Extract the (x, y) coordinate from the center of the cell holding the provided text.  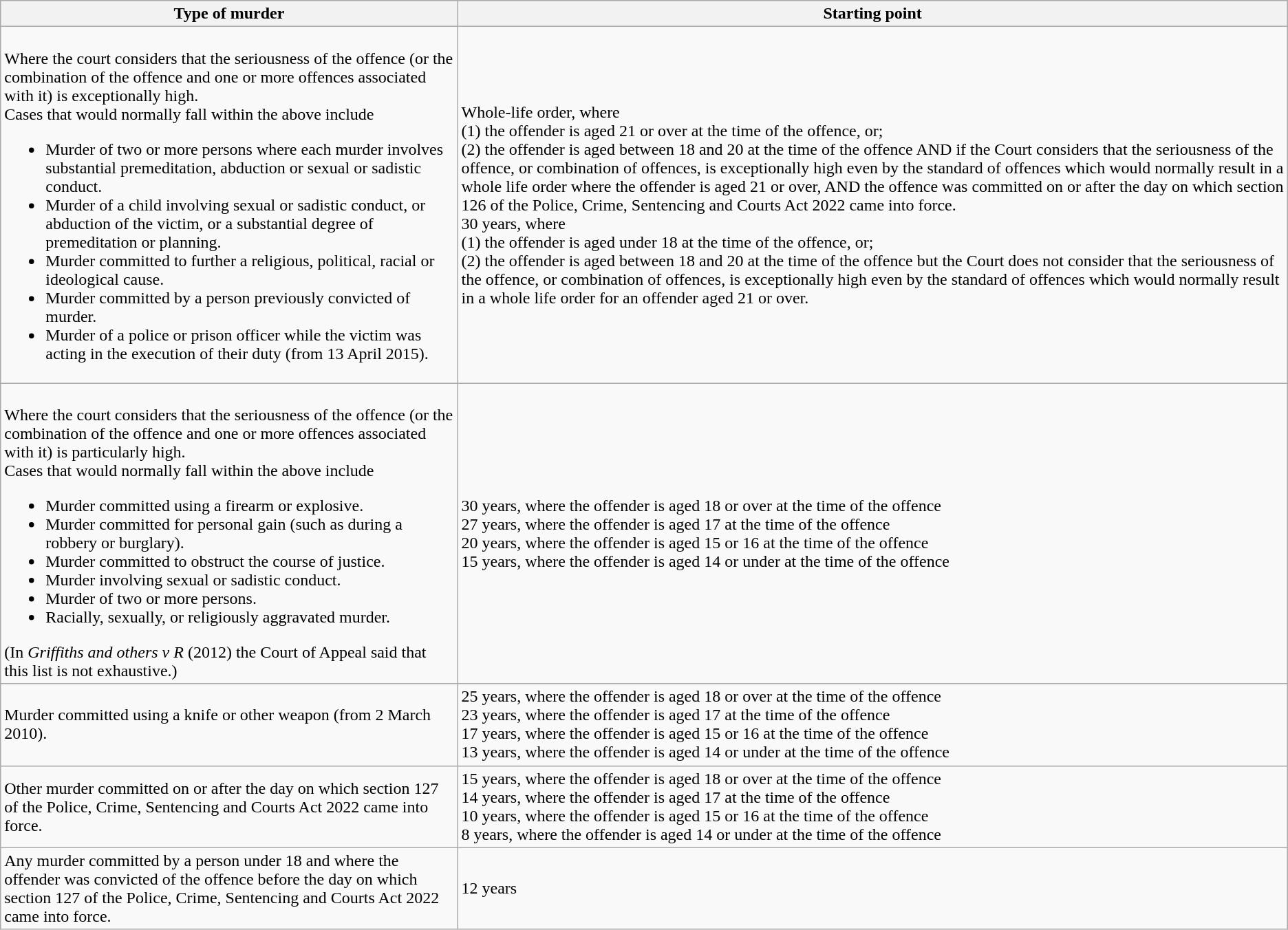
Starting point (872, 14)
Murder committed using a knife or other weapon (from 2 March 2010). (229, 725)
12 years (872, 889)
Other murder committed on or after the day on which section 127 of the Police, Crime, Sentencing and Courts Act 2022 came into force. (229, 806)
Type of murder (229, 14)
